Return [X, Y] of the center of cell containing provided text 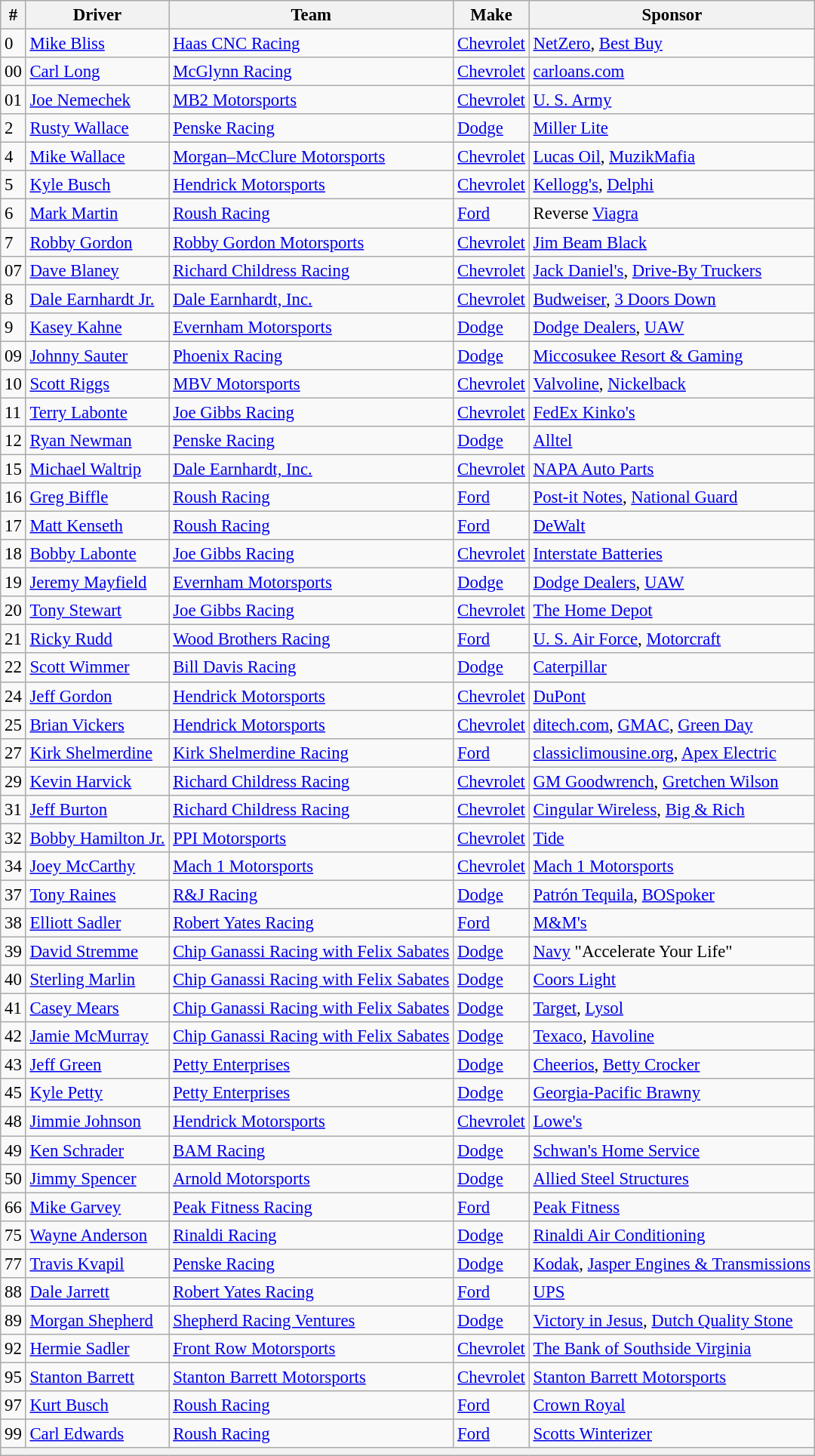
5 [14, 185]
41 [14, 1008]
Kyle Busch [97, 185]
Cheerios, Betty Crocker [672, 1065]
Texaco, Havoline [672, 1036]
David Stremme [97, 952]
Lowe's [672, 1122]
Mark Martin [97, 214]
Kyle Petty [97, 1094]
49 [14, 1150]
Target, Lysol [672, 1008]
Mike Wallace [97, 157]
Schwan's Home Service [672, 1150]
Jack Daniel's, Drive-By Truckers [672, 270]
19 [14, 583]
Jeremy Mayfield [97, 583]
Patrón Tequila, BOSpoker [672, 894]
45 [14, 1094]
9 [14, 327]
Team [311, 15]
Kodak, Jasper Engines & Transmissions [672, 1264]
Kellogg's, Delphi [672, 185]
The Home Depot [672, 611]
Coors Light [672, 980]
Bobby Labonte [97, 554]
Carl Edwards [97, 1434]
95 [14, 1377]
McGlynn Racing [311, 72]
Johnny Sauter [97, 356]
R&J Racing [311, 894]
Miller Lite [672, 128]
Jeff Gordon [97, 696]
Kevin Harvick [97, 781]
Rinaldi Racing [311, 1235]
Reverse Viagra [672, 214]
Tony Stewart [97, 611]
Jamie McMurray [97, 1036]
12 [14, 441]
34 [14, 867]
NetZero, Best Buy [672, 44]
6 [14, 214]
24 [14, 696]
Carl Long [97, 72]
Lucas Oil, MuzikMafia [672, 157]
Terry Labonte [97, 412]
U. S. Air Force, Motorcraft [672, 639]
88 [14, 1292]
01 [14, 100]
99 [14, 1434]
Mike Bliss [97, 44]
39 [14, 952]
38 [14, 923]
20 [14, 611]
Sponsor [672, 15]
Matt Kenseth [97, 526]
Kasey Kahne [97, 327]
Brian Vickers [97, 725]
Dale Earnhardt Jr. [97, 299]
MBV Motorsports [311, 384]
0 [14, 44]
Jimmy Spencer [97, 1178]
Kirk Shelmerdine Racing [311, 753]
Robby Gordon Motorsports [311, 242]
Cingular Wireless, Big & Rich [672, 810]
31 [14, 810]
10 [14, 384]
Shepherd Racing Ventures [311, 1320]
BAM Racing [311, 1150]
77 [14, 1264]
Mike Garvey [97, 1207]
Travis Kvapil [97, 1264]
Arnold Motorsports [311, 1178]
Rinaldi Air Conditioning [672, 1235]
Morgan–McClure Motorsports [311, 157]
25 [14, 725]
Miccosukee Resort & Gaming [672, 356]
GM Goodwrench, Gretchen Wilson [672, 781]
Phoenix Racing [311, 356]
Casey Mears [97, 1008]
Allied Steel Structures [672, 1178]
15 [14, 469]
# [14, 15]
Jim Beam Black [672, 242]
Bill Davis Racing [311, 668]
09 [14, 356]
Sterling Marlin [97, 980]
Scott Riggs [97, 384]
29 [14, 781]
Dale Jarrett [97, 1292]
The Bank of Southside Virginia [672, 1349]
Hermie Sadler [97, 1349]
Valvoline, Nickelback [672, 384]
40 [14, 980]
37 [14, 894]
classiclimousine.org, Apex Electric [672, 753]
MB2 Motorsports [311, 100]
Robby Gordon [97, 242]
92 [14, 1349]
Budweiser, 3 Doors Down [672, 299]
Michael Waltrip [97, 469]
Elliott Sadler [97, 923]
Greg Biffle [97, 497]
2 [14, 128]
Joe Nemechek [97, 100]
16 [14, 497]
Wood Brothers Racing [311, 639]
Haas CNC Racing [311, 44]
50 [14, 1178]
Scott Wimmer [97, 668]
Victory in Jesus, Dutch Quality Stone [672, 1320]
Wayne Anderson [97, 1235]
Dave Blaney [97, 270]
Peak Fitness [672, 1207]
97 [14, 1405]
ditech.com, GMAC, Green Day [672, 725]
Tony Raines [97, 894]
Ricky Rudd [97, 639]
11 [14, 412]
DuPont [672, 696]
75 [14, 1235]
21 [14, 639]
Tide [672, 838]
DeWalt [672, 526]
Scotts Winterizer [672, 1434]
Peak Fitness Racing [311, 1207]
07 [14, 270]
89 [14, 1320]
U. S. Army [672, 100]
Interstate Batteries [672, 554]
Jeff Green [97, 1065]
66 [14, 1207]
carloans.com [672, 72]
Kurt Busch [97, 1405]
Driver [97, 15]
18 [14, 554]
27 [14, 753]
7 [14, 242]
UPS [672, 1292]
Ken Schrader [97, 1150]
Georgia-Pacific Brawny [672, 1094]
PPI Motorsports [311, 838]
Rusty Wallace [97, 128]
Ryan Newman [97, 441]
4 [14, 157]
43 [14, 1065]
Jimmie Johnson [97, 1122]
22 [14, 668]
Jeff Burton [97, 810]
Morgan Shepherd [97, 1320]
Kirk Shelmerdine [97, 753]
Crown Royal [672, 1405]
Make [491, 15]
NAPA Auto Parts [672, 469]
FedEx Kinko's [672, 412]
Stanton Barrett [97, 1377]
Post-it Notes, National Guard [672, 497]
00 [14, 72]
32 [14, 838]
Joey McCarthy [97, 867]
Front Row Motorsports [311, 1349]
Alltel [672, 441]
42 [14, 1036]
M&M's [672, 923]
Caterpillar [672, 668]
8 [14, 299]
17 [14, 526]
48 [14, 1122]
Bobby Hamilton Jr. [97, 838]
Navy "Accelerate Your Life" [672, 952]
